Locate the cell with the specified text and output its [X, Y] center coordinate. 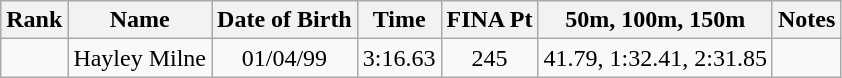
245 [490, 58]
Hayley Milne [140, 58]
01/04/99 [285, 58]
50m, 100m, 150m [655, 20]
Name [140, 20]
Notes [806, 20]
Date of Birth [285, 20]
3:16.63 [399, 58]
Rank [34, 20]
41.79, 1:32.41, 2:31.85 [655, 58]
Time [399, 20]
FINA Pt [490, 20]
